Provide the (x, y) coordinate of the cell's center where the given text is located.  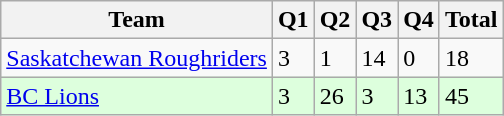
Saskatchewan Roughriders (137, 58)
Q3 (377, 20)
Q4 (419, 20)
Team (137, 20)
18 (471, 58)
14 (377, 58)
Q1 (293, 20)
0 (419, 58)
1 (335, 58)
26 (335, 96)
45 (471, 96)
13 (419, 96)
Total (471, 20)
Q2 (335, 20)
BC Lions (137, 96)
